Capture the cell that displays the provided text and extract its [X, Y] central coordinate. 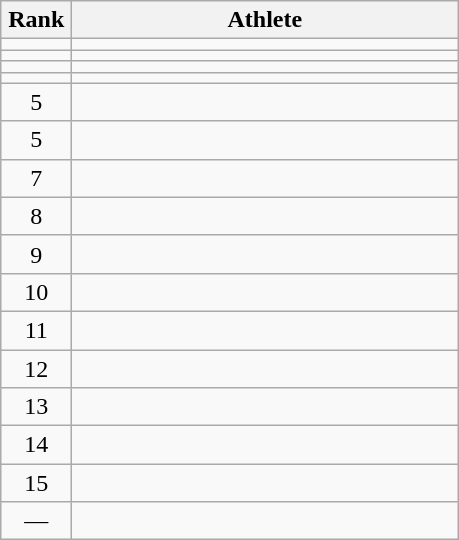
15 [36, 483]
13 [36, 407]
10 [36, 292]
11 [36, 330]
— [36, 521]
12 [36, 369]
Rank [36, 20]
9 [36, 254]
7 [36, 178]
Athlete [265, 20]
8 [36, 216]
14 [36, 445]
